Detect which cell encompasses the target text, then output its [X, Y] center coordinate. 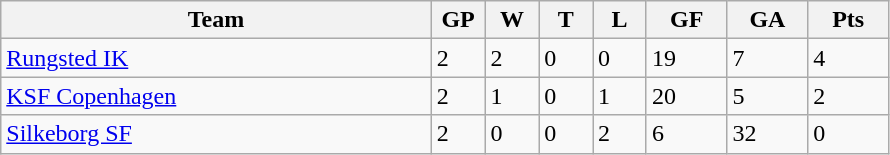
19 [686, 58]
Pts [848, 20]
GP [458, 20]
Team [216, 20]
20 [686, 96]
GF [686, 20]
4 [848, 58]
32 [768, 134]
GA [768, 20]
L [620, 20]
5 [768, 96]
Rungsted IK [216, 58]
W [512, 20]
KSF Copenhagen [216, 96]
6 [686, 134]
7 [768, 58]
Silkeborg SF [216, 134]
T [566, 20]
